Find where the given text appears and provide that cell's center as [x, y] coordinate. 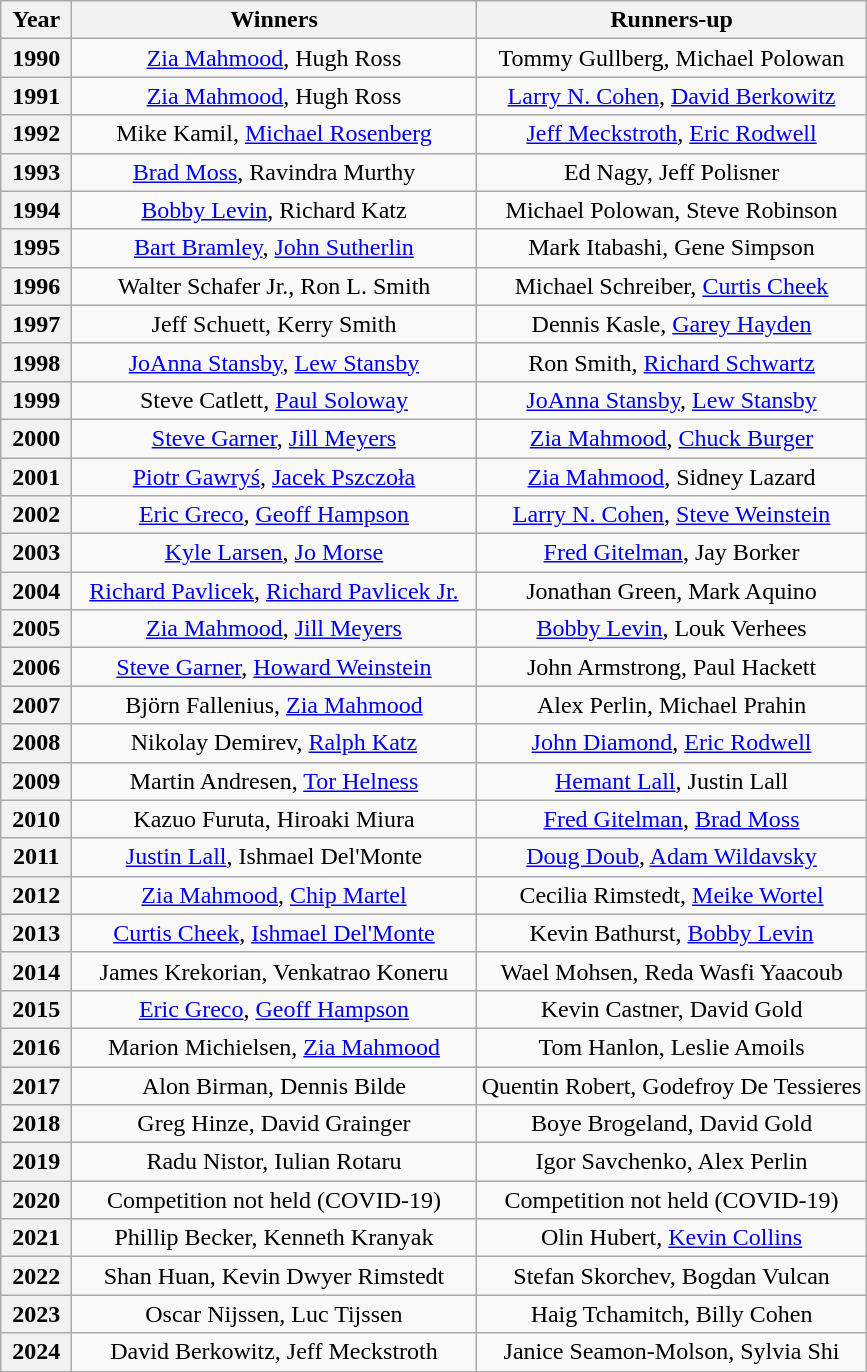
2000 [36, 438]
Larry N. Cohen, David Berkowitz [672, 96]
Kevin Bathurst, Bobby Levin [672, 933]
2017 [36, 1085]
1994 [36, 210]
Ed Nagy, Jeff Polisner [672, 172]
Ron Smith, Richard Schwartz [672, 362]
2023 [36, 1314]
Phillip Becker, Kenneth Kranyak [274, 1238]
Nikolay Demirev, Ralph Katz [274, 743]
2012 [36, 895]
Oscar Nijssen, Luc Tijssen [274, 1314]
Jeff Meckstroth, Eric Rodwell [672, 134]
Cecilia Rimstedt, Meike Wortel [672, 895]
Fred Gitelman, Jay Borker [672, 553]
1999 [36, 400]
Winners [274, 20]
Olin Hubert, Kevin Collins [672, 1238]
1990 [36, 58]
2004 [36, 591]
Kazuo Furuta, Hiroaki Miura [274, 819]
Michael Schreiber, Curtis Cheek [672, 286]
Runners-up [672, 20]
2006 [36, 667]
James Krekorian, Venkatrao Koneru [274, 971]
Zia Mahmood, Chuck Burger [672, 438]
Janice Seamon-Molson, Sylvia Shi [672, 1352]
2001 [36, 477]
Mark Itabashi, Gene Simpson [672, 248]
2020 [36, 1200]
Curtis Cheek, Ishmael Del'Monte [274, 933]
1998 [36, 362]
Quentin Robert, Godefroy De Tessieres [672, 1085]
Hemant Lall, Justin Lall [672, 781]
Steve Catlett, Paul Soloway [274, 400]
2005 [36, 629]
Igor Savchenko, Alex Perlin [672, 1162]
Zia Mahmood, Chip Martel [274, 895]
2002 [36, 515]
1995 [36, 248]
Dennis Kasle, Garey Hayden [672, 324]
Greg Hinze, David Grainger [274, 1124]
John Diamond, Eric Rodwell [672, 743]
Michael Polowan, Steve Robinson [672, 210]
Bobby Levin, Louk Verhees [672, 629]
1992 [36, 134]
Tommy Gullberg, Michael Polowan [672, 58]
2022 [36, 1276]
Doug Doub, Adam Wildavsky [672, 857]
Jeff Schuett, Kerry Smith [274, 324]
Steve Garner, Jill Meyers [274, 438]
2007 [36, 705]
2019 [36, 1162]
2015 [36, 1009]
2021 [36, 1238]
John Armstrong, Paul Hackett [672, 667]
Kevin Castner, David Gold [672, 1009]
Piotr Gawryś, Jacek Pszczoła [274, 477]
Wael Mohsen, Reda Wasfi Yaacoub [672, 971]
David Berkowitz, Jeff Meckstroth [274, 1352]
Stefan Skorchev, Bogdan Vulcan [672, 1276]
2018 [36, 1124]
Jonathan Green, Mark Aquino [672, 591]
Bart Bramley, John Sutherlin [274, 248]
Zia Mahmood, Jill Meyers [274, 629]
Justin Lall, Ishmael Del'Monte [274, 857]
2013 [36, 933]
2008 [36, 743]
Alex Perlin, Michael Prahin [672, 705]
Larry N. Cohen, Steve Weinstein [672, 515]
Brad Moss, Ravindra Murthy [274, 172]
Zia Mahmood, Sidney Lazard [672, 477]
Walter Schafer Jr., Ron L. Smith [274, 286]
Year [36, 20]
1996 [36, 286]
Fred Gitelman, Brad Moss [672, 819]
Björn Fallenius, Zia Mahmood [274, 705]
2009 [36, 781]
Kyle Larsen, Jo Morse [274, 553]
2024 [36, 1352]
2011 [36, 857]
Shan Huan, Kevin Dwyer Rimstedt [274, 1276]
Radu Nistor, Iulian Rotaru [274, 1162]
Haig Tchamitch, Billy Cohen [672, 1314]
2003 [36, 553]
1991 [36, 96]
Steve Garner, Howard Weinstein [274, 667]
2010 [36, 819]
Bobby Levin, Richard Katz [274, 210]
Martin Andresen, Tor Helness [274, 781]
Tom Hanlon, Leslie Amoils [672, 1047]
1993 [36, 172]
Richard Pavlicek, Richard Pavlicek Jr. [274, 591]
Alon Birman, Dennis Bilde [274, 1085]
2016 [36, 1047]
Marion Michielsen, Zia Mahmood [274, 1047]
Boye Brogeland, David Gold [672, 1124]
Mike Kamil, Michael Rosenberg [274, 134]
1997 [36, 324]
2014 [36, 971]
